From the cell containing the given text, extract its center point as (X, Y) coordinate. 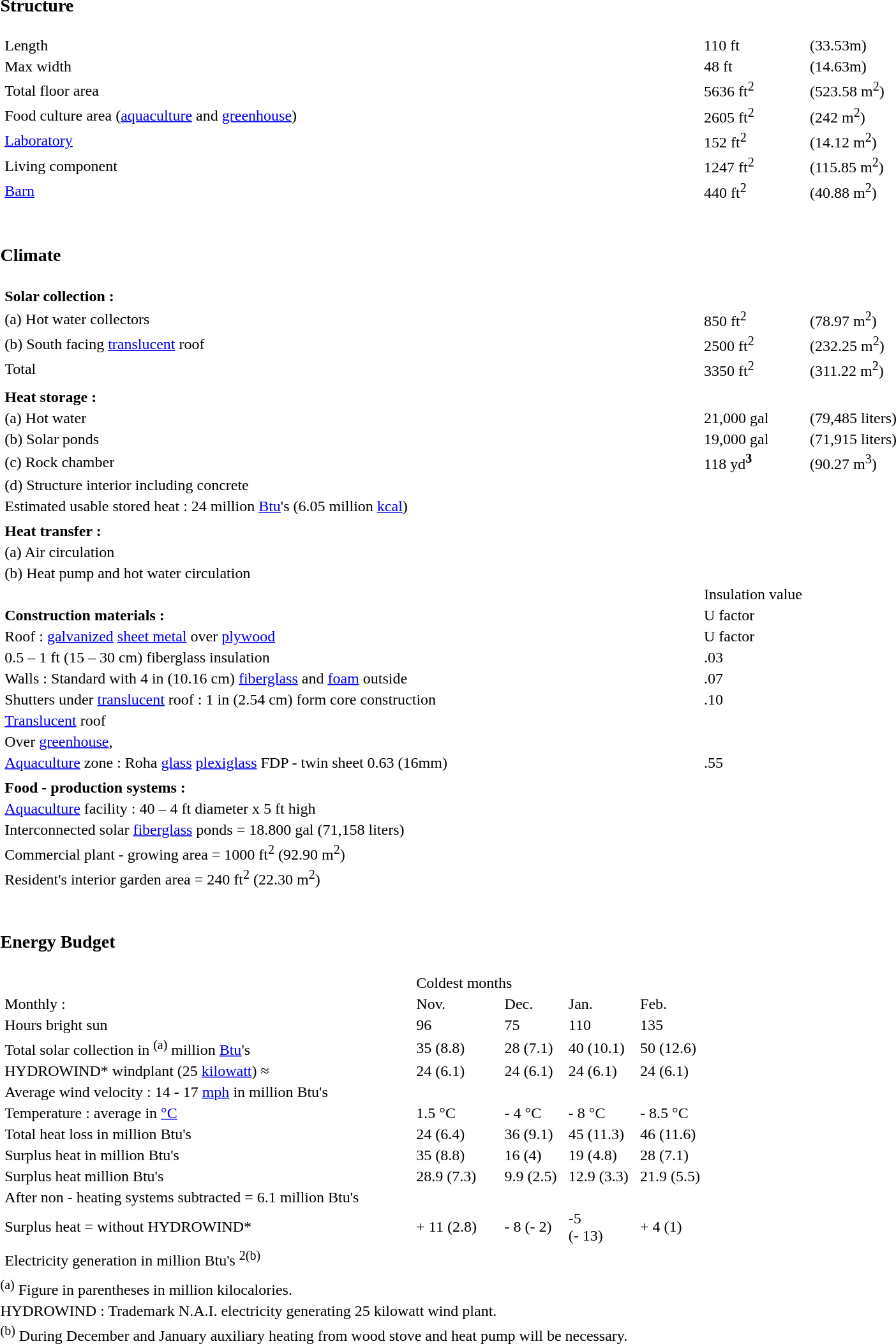
.55 (750, 763)
Barn (176, 191)
Solar collection : (191, 296)
110 (599, 1025)
21.9 (5.5) (670, 1176)
Monthly : (176, 1004)
(a) Hot water collectors (191, 319)
Shutters under translucent roof : 1 in (2.54 cm) form core construction (283, 699)
Translucent roof (183, 721)
Surplus heat in million Btu's (191, 1155)
- 8.5 °C (719, 1113)
Surplus heat million Btu's (194, 1176)
Nov. (454, 1004)
Roof : galvanized sheet metal over plywood (200, 636)
28.9 (7.3) (454, 1176)
(b) Solar ponds (183, 438)
Aquaculture zone : Roha glass plexiglass FDP - twin sheet 0.63 (16mm) (317, 763)
36 (9.1) (531, 1134)
21,000 gal (753, 417)
9.9 (2.5) (531, 1176)
110 ft (750, 46)
19,000 gal (753, 438)
118 yd3 (753, 461)
96 (454, 1025)
48 ft (750, 67)
- 4 °C (532, 1113)
Food culture area (aquaculture and greenhouse) (251, 116)
19 (4.8) (599, 1155)
- 8 (- 2) (531, 1227)
75 (531, 1025)
Total solar collection in (a) million Btu's (197, 1048)
152 ft2 (750, 140)
2500 ft2 (753, 344)
Total heat loss in million Btu's (194, 1134)
(a) Air circulation (187, 552)
Total floor area (183, 90)
12.9 (3.3) (599, 1176)
(c) Rock chamber (183, 461)
Heat transfer : (183, 531)
Commercial plant - growing area = 1000 ft2 (92.90 m2) (281, 853)
Coldest months (486, 983)
Surplus heat = without HYDROWIND* (200, 1227)
+ 11 (2.8) (454, 1227)
Laboratory (176, 140)
Feb. (670, 1004)
Dec. (531, 1004)
40 (10.1) (599, 1048)
.03 (750, 657)
Electricity generation in million Btu's 2(b) (200, 1258)
Over greenhouse, (183, 742)
Interconnected solar fiberglass ponds = 18.800 gal (71,158 liters) (283, 830)
850 ft2 (750, 319)
-5(- 13) (599, 1227)
Aquaculture facility : 40 – 4 ft diameter x 5 ft high (251, 809)
50 (12.6) (670, 1048)
5636 ft2 (750, 90)
2605 ft2 (750, 116)
Walls : Standard with 4 in (10.16 cm) fiberglass and foam outside (281, 678)
- 8 °C (599, 1113)
Temperature : average in °C (191, 1113)
(a) Hot water (183, 417)
Construction materials : (191, 615)
46 (11.6) (670, 1134)
Max width (176, 67)
Food - production systems : (197, 788)
Length (176, 46)
0.5 – 1 ft (15 – 30 cm) fiberglass insulation (200, 657)
Hours bright sun (183, 1025)
.07 (750, 678)
1.5 °C (454, 1113)
(d) Structure interior including concrete (249, 485)
+ 4 (1) (670, 1227)
After non - heating systems subtracted = 6.1 million Btu's (251, 1197)
Insulation value (753, 594)
24 (6.4) (454, 1134)
1247 ft2 (750, 166)
Total (176, 370)
16 (4) (531, 1155)
Resident's interior garden area = 240 ft2 (22.30 m2) (253, 877)
(b) Heat pump and hot water circulation (249, 573)
Heat storage : (187, 396)
440 ft2 (750, 191)
.10 (750, 699)
45 (11.3) (599, 1134)
(b) South facing translucent roof (200, 344)
3350 ft2 (753, 370)
135 (670, 1025)
Jan. (599, 1004)
Estimated usable stored heat : 24 million Btu's (6.05 million kcal) (283, 506)
Average wind velocity : 14 - 17 mph in million Btu's (204, 1092)
HYDROWIND* windplant (25 kilowatt) ≈ (202, 1071)
Living component (176, 166)
